Extract the (X, Y) coordinate from the center of the cell holding the provided text.  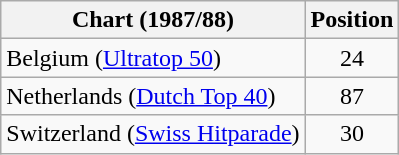
Belgium (Ultratop 50) (153, 58)
24 (352, 58)
Position (352, 20)
Switzerland (Swiss Hitparade) (153, 134)
30 (352, 134)
87 (352, 96)
Chart (1987/88) (153, 20)
Netherlands (Dutch Top 40) (153, 96)
